Search for the cell housing the specified text and yield its (x, y) center coordinate. 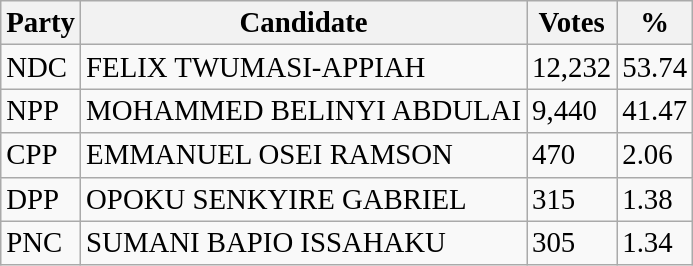
% (655, 23)
NDC (41, 67)
PNC (41, 243)
CPP (41, 155)
SUMANI BAPIO ISSAHAKU (304, 243)
EMMANUEL OSEI RAMSON (304, 155)
315 (572, 199)
305 (572, 243)
41.47 (655, 111)
Candidate (304, 23)
9,440 (572, 111)
Party (41, 23)
OPOKU SENKYIRE GABRIEL (304, 199)
1.34 (655, 243)
DPP (41, 199)
470 (572, 155)
12,232 (572, 67)
Votes (572, 23)
2.06 (655, 155)
MOHAMMED BELINYI ABDULAI (304, 111)
NPP (41, 111)
FELIX TWUMASI-APPIAH (304, 67)
53.74 (655, 67)
1.38 (655, 199)
